Locate the cell with the specified text and output its (X, Y) center coordinate. 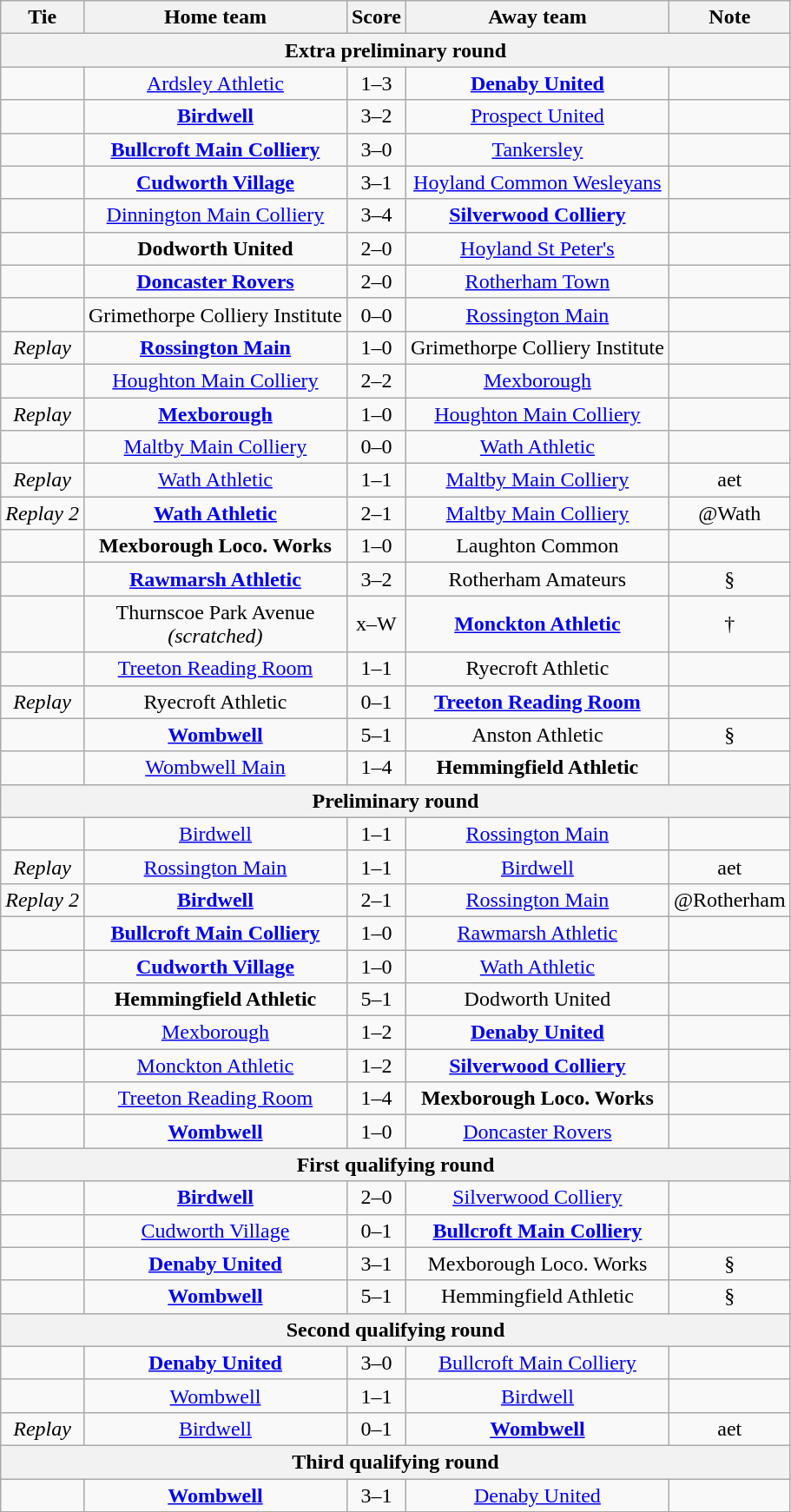
Rotherham Town (537, 281)
First qualifying round (396, 1165)
3–4 (376, 215)
Second qualifying round (396, 1330)
@Rotherham (729, 900)
Anston Athletic (537, 735)
Extra preliminary round (396, 50)
Note (729, 17)
Thurnscoe Park Avenue(scratched) (215, 624)
Hoyland Common Wesleyans (537, 182)
Wombwell Main (215, 768)
Hoyland St Peter's (537, 248)
1–3 (376, 83)
@Wath (729, 513)
Tie (43, 17)
Home team (215, 17)
Laughton Common (537, 546)
Rotherham Amateurs (537, 579)
Away team (537, 17)
Tankersley (537, 149)
Preliminary round (396, 801)
Score (376, 17)
† (729, 624)
Third qualifying round (396, 1462)
Ardsley Athletic (215, 83)
2–2 (376, 380)
Dinnington Main Colliery (215, 215)
x–W (376, 624)
Prospect United (537, 116)
